Return the (X, Y) coordinate for the center point of the cell that contains the specified text.  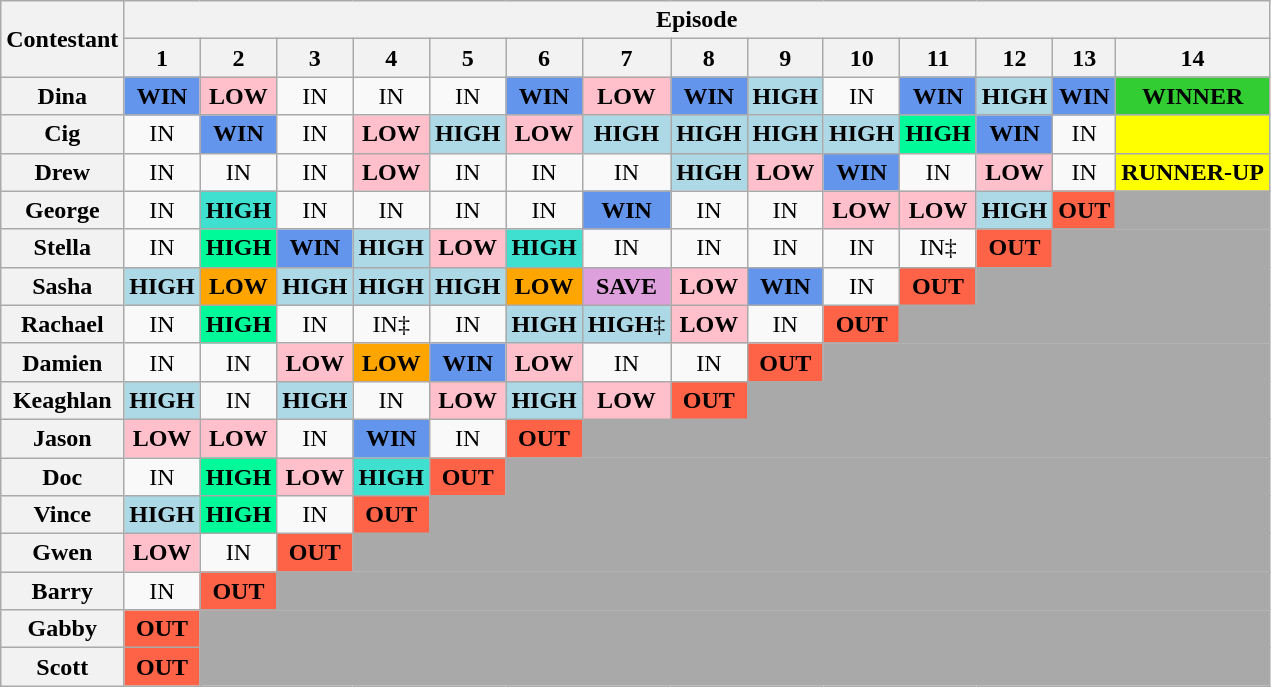
Sasha (62, 286)
Damien (62, 362)
4 (391, 58)
7 (626, 58)
Rachael (62, 324)
9 (785, 58)
Episode (697, 20)
Vince (62, 515)
13 (1084, 58)
14 (1193, 58)
Doc (62, 477)
5 (467, 58)
Contestant (62, 39)
SAVE (626, 286)
Dina (62, 96)
2 (238, 58)
WINNER (1193, 96)
3 (315, 58)
Stella (62, 248)
Keaghlan (62, 400)
RUNNER-UP (1193, 172)
Cig (62, 134)
11 (938, 58)
Barry (62, 591)
Jason (62, 438)
1 (162, 58)
8 (709, 58)
6 (544, 58)
George (62, 210)
12 (1014, 58)
HIGH‡ (626, 324)
Gwen (62, 553)
Gabby (62, 629)
10 (861, 58)
Scott (62, 667)
Drew (62, 172)
